Provide the (X, Y) coordinate of the cell's center where the given text is located.  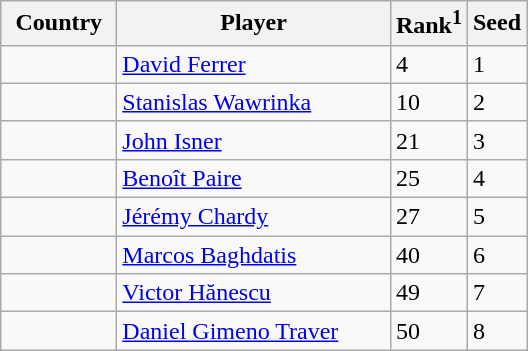
David Ferrer (254, 64)
5 (496, 217)
27 (428, 217)
50 (428, 331)
3 (496, 140)
7 (496, 293)
John Isner (254, 140)
Jérémy Chardy (254, 217)
40 (428, 255)
25 (428, 178)
Stanislas Wawrinka (254, 102)
8 (496, 331)
10 (428, 102)
Player (254, 24)
49 (428, 293)
2 (496, 102)
Benoît Paire (254, 178)
6 (496, 255)
Seed (496, 24)
Rank1 (428, 24)
Victor Hănescu (254, 293)
1 (496, 64)
Daniel Gimeno Traver (254, 331)
Country (59, 24)
Marcos Baghdatis (254, 255)
21 (428, 140)
